For the text-containing cell, return its midpoint in [X, Y] coordinate format. 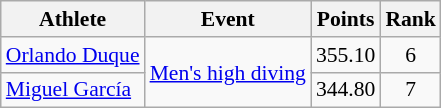
Miguel García [73, 90]
Points [346, 19]
Athlete [73, 19]
Rank [410, 19]
355.10 [346, 55]
6 [410, 55]
Orlando Duque [73, 55]
7 [410, 90]
Event [228, 19]
344.80 [346, 90]
Men's high diving [228, 72]
